Capture the cell that displays the provided text and extract its (x, y) central coordinate. 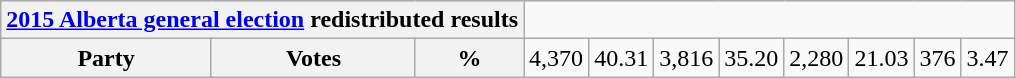
Votes (313, 58)
Party (106, 58)
21.03 (882, 58)
2,280 (816, 58)
376 (938, 58)
2015 Alberta general election redistributed results (262, 20)
40.31 (622, 58)
3,816 (686, 58)
% (469, 58)
3.47 (988, 58)
4,370 (556, 58)
35.20 (752, 58)
